Return (x, y) of the center of cell containing provided text 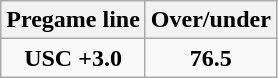
76.5 (210, 58)
USC +3.0 (74, 58)
Pregame line (74, 20)
Over/under (210, 20)
